Provide the (X, Y) coordinate of the cell's center where the given text is located.  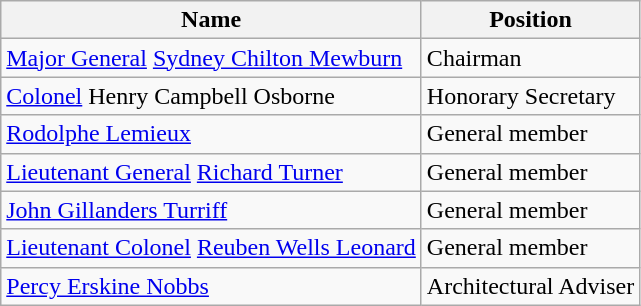
Colonel Henry Campbell Osborne (212, 96)
Name (212, 20)
Chairman (530, 58)
Rodolphe Lemieux (212, 134)
Position (530, 20)
Percy Erskine Nobbs (212, 286)
Honorary Secretary (530, 96)
Lieutenant General Richard Turner (212, 172)
Lieutenant Colonel Reuben Wells Leonard (212, 248)
Major General Sydney Chilton Mewburn (212, 58)
John Gillanders Turriff (212, 210)
Architectural Adviser (530, 286)
